From the cell containing the given text, extract its center point as [X, Y] coordinate. 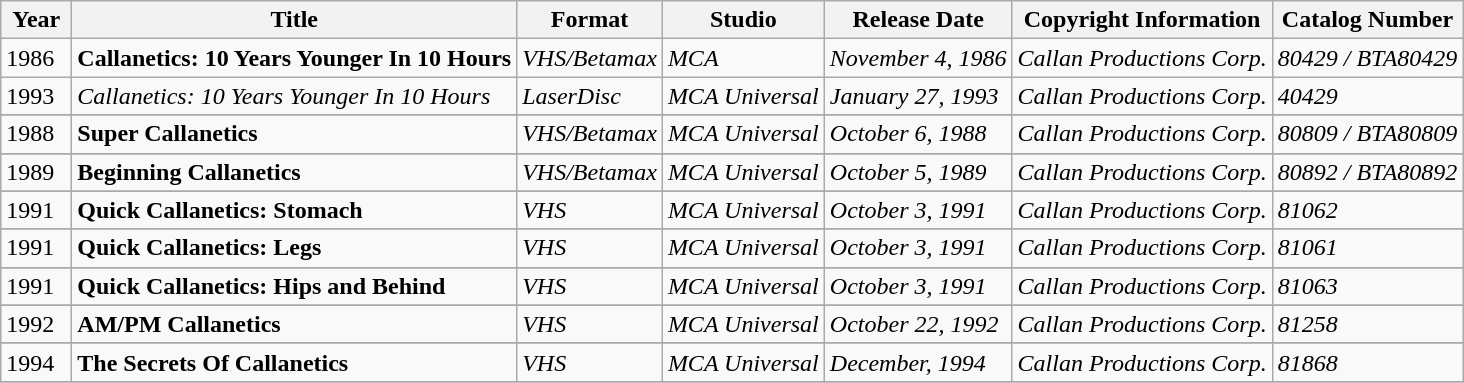
December, 1994 [918, 362]
Copyright Information [1142, 20]
81062 [1368, 210]
80892 / BTA80892 [1368, 172]
Title [294, 20]
LaserDisc [590, 96]
81063 [1368, 286]
1994 [36, 362]
October 22, 1992 [918, 324]
1986 [36, 58]
80429 / BTA80429 [1368, 58]
81868 [1368, 362]
January 27, 1993 [918, 96]
November 4, 1986 [918, 58]
October 6, 1988 [918, 134]
1989 [36, 172]
Super Callanetics [294, 134]
Year [36, 20]
AM/PM Callanetics [294, 324]
Release Date [918, 20]
1992 [36, 324]
Beginning Callanetics [294, 172]
Quick Callanetics: Hips and Behind [294, 286]
40429 [1368, 96]
MCA [743, 58]
1988 [36, 134]
October 5, 1989 [918, 172]
Catalog Number [1368, 20]
The Secrets Of Callanetics [294, 362]
Quick Callanetics: Stomach [294, 210]
Format [590, 20]
1993 [36, 96]
Quick Callanetics: Legs [294, 248]
81258 [1368, 324]
81061 [1368, 248]
80809 / BTA80809 [1368, 134]
Studio [743, 20]
